Return (x, y) of the center of cell containing provided text 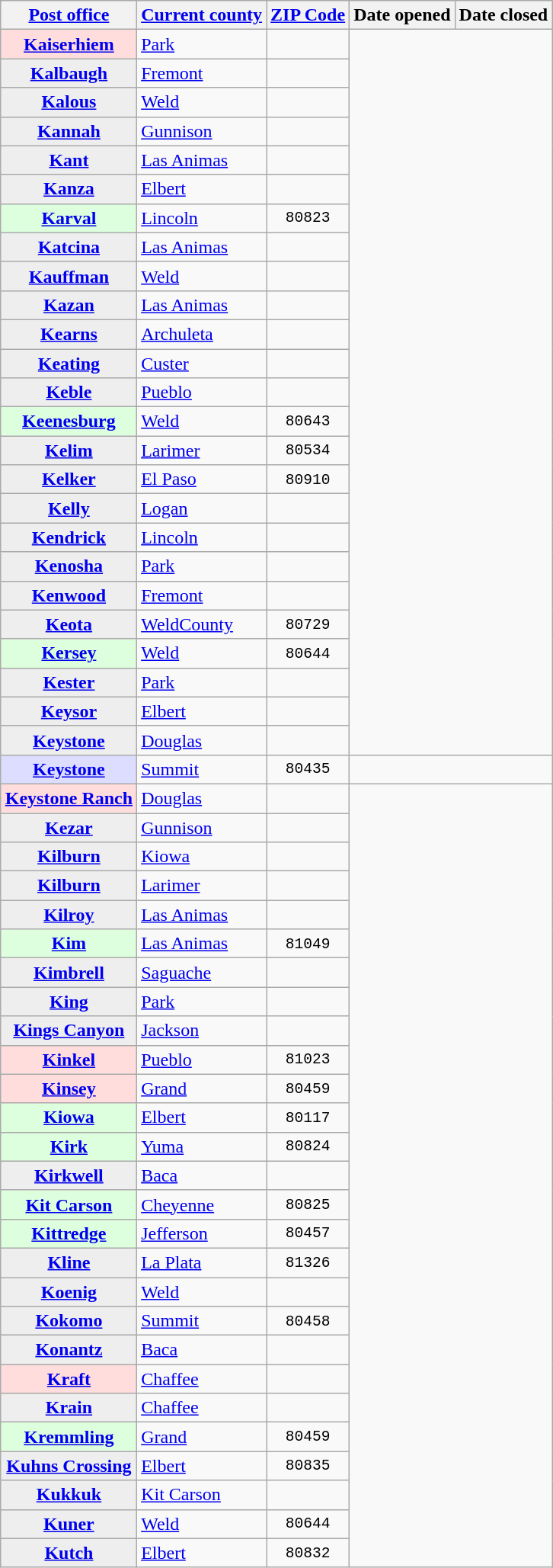
Kelker (69, 479)
Saguache (202, 973)
Kirkwell (69, 1175)
80835 (308, 1466)
Koenig (69, 1292)
Kuhns Crossing (69, 1466)
Custer (202, 364)
Kline (69, 1262)
Keble (69, 393)
80458 (308, 1321)
80435 (308, 769)
Katcina (69, 247)
WeldCounty (202, 624)
80832 (308, 1553)
80825 (308, 1204)
Kinkel (69, 1060)
Kazan (69, 305)
81023 (308, 1060)
Kant (69, 160)
Kaiserhiem (69, 44)
80117 (308, 1117)
Post office (69, 15)
80534 (308, 451)
80910 (308, 479)
Keysor (69, 711)
Kutch (69, 1553)
Krain (69, 1408)
80824 (308, 1146)
Kanza (69, 189)
Karval (69, 218)
Kokomo (69, 1321)
Logan (202, 508)
80643 (308, 422)
80457 (308, 1233)
Archuleta (202, 334)
Yuma (202, 1146)
81326 (308, 1262)
Jefferson (202, 1233)
Kirk (69, 1146)
80729 (308, 624)
Kenwood (69, 595)
ZIP Code (308, 15)
Keenesburg (69, 422)
Kendrick (69, 537)
Konantz (69, 1350)
Keating (69, 364)
Kings Canyon (69, 1031)
Kraft (69, 1379)
King (69, 1002)
Cheyenne (202, 1204)
El Paso (202, 479)
Kukkuk (69, 1495)
La Plata (202, 1262)
Kinsey (69, 1089)
Kearns (69, 334)
80823 (308, 218)
81049 (308, 944)
Keota (69, 624)
Kalbaugh (69, 73)
Jackson (202, 1031)
Kannah (69, 131)
Kilroy (69, 915)
Kezar (69, 827)
Date closed (503, 15)
Kelly (69, 508)
Date opened (402, 15)
Kimbrell (69, 973)
Kremmling (69, 1437)
Kenosha (69, 566)
Kester (69, 682)
Kuner (69, 1524)
Current county (202, 15)
Kim (69, 944)
Kalous (69, 102)
Kittredge (69, 1233)
Kelim (69, 451)
Kersey (69, 653)
Keystone Ranch (69, 798)
Kauffman (69, 276)
